Find where the given text appears and provide that cell's center as (x, y) coordinate. 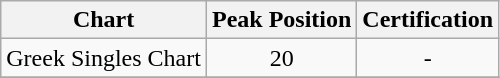
Peak Position (281, 20)
Greek Singles Chart (104, 58)
Chart (104, 20)
Certification (428, 20)
20 (281, 58)
- (428, 58)
